From the cell containing the given text, extract its center point as (x, y) coordinate. 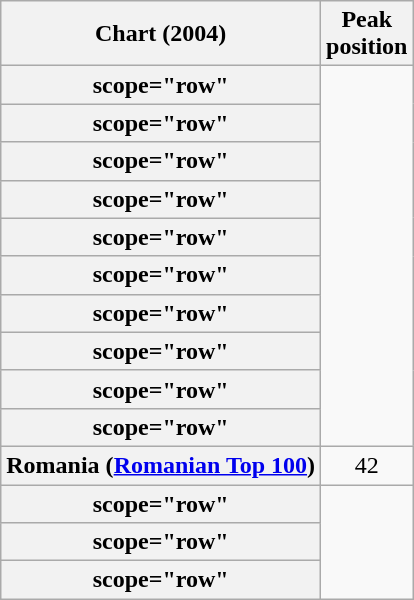
42 (367, 465)
Romania (Romanian Top 100) (161, 465)
Chart (2004) (161, 34)
Peakposition (367, 34)
